Extract the [X, Y] coordinate from the center of the cell holding the provided text.  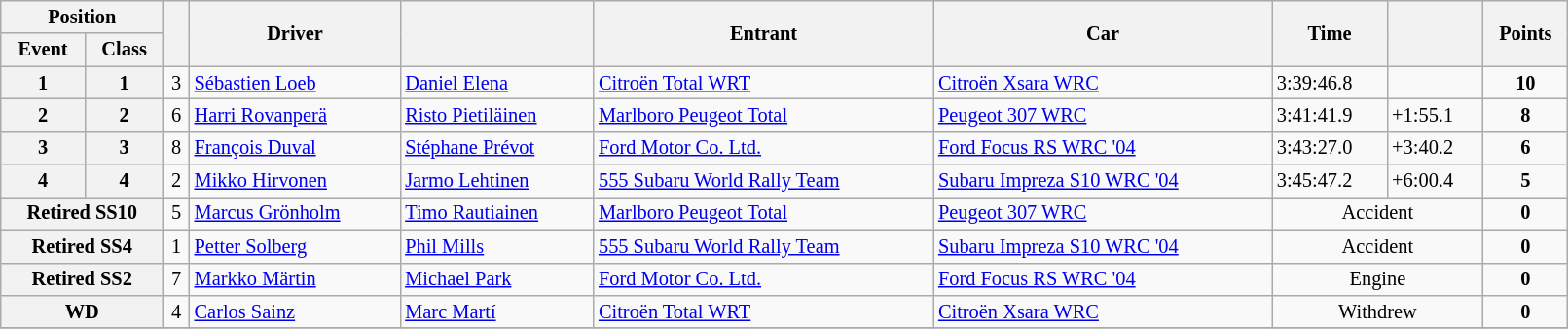
Retired SS4 [82, 246]
Marcus Grönholm [296, 213]
Retired SS2 [82, 279]
+3:40.2 [1435, 148]
3:39:46.8 [1330, 83]
Jarmo Lehtinen [496, 181]
3:41:41.9 [1330, 115]
Timo Rautiainen [496, 213]
Petter Solberg [296, 246]
Harri Rovanperä [296, 115]
Michael Park [496, 279]
Mikko Hirvonen [296, 181]
Class [124, 50]
3:43:27.0 [1330, 148]
Markko Märtin [296, 279]
WD [82, 311]
Time [1330, 33]
Engine [1378, 279]
Phil Mills [496, 246]
Risto Pietiläinen [496, 115]
Points [1526, 33]
Withdrew [1378, 311]
3:45:47.2 [1330, 181]
Stéphane Prévot [496, 148]
+6:00.4 [1435, 181]
Position [82, 17]
Driver [296, 33]
10 [1526, 83]
Car [1103, 33]
Marc Martí [496, 311]
Daniel Elena [496, 83]
Retired SS10 [82, 213]
Entrant [763, 33]
7 [177, 279]
Sébastien Loeb [296, 83]
Event [43, 50]
Carlos Sainz [296, 311]
François Duval [296, 148]
+1:55.1 [1435, 115]
